For the text-containing cell, return its midpoint in (x, y) coordinate format. 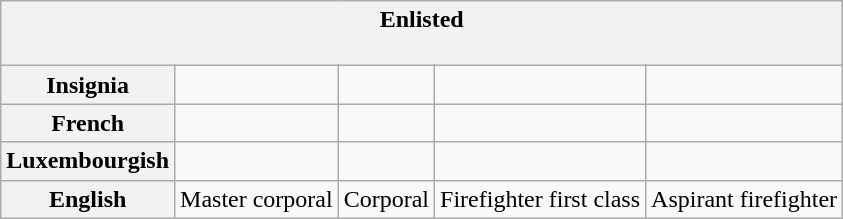
Firefighter first class (540, 199)
Enlisted (422, 34)
English (88, 199)
Luxembourgish (88, 161)
French (88, 123)
Aspirant firefighter (744, 199)
Corporal (386, 199)
Master corporal (257, 199)
Insignia (88, 85)
